Determine the (x, y) coordinate at the center of the cell enclosing the given text.  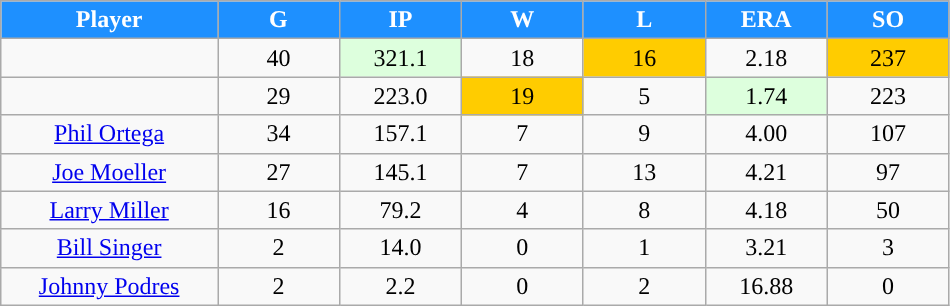
5 (644, 96)
ERA (766, 20)
50 (888, 210)
SO (888, 20)
13 (644, 172)
4 (522, 210)
Player (110, 20)
18 (522, 58)
4.00 (766, 134)
W (522, 20)
157.1 (400, 134)
IP (400, 20)
107 (888, 134)
79.2 (400, 210)
40 (279, 58)
223 (888, 96)
G (279, 20)
97 (888, 172)
Bill Singer (110, 248)
16.88 (766, 286)
27 (279, 172)
Joe Moeller (110, 172)
Larry Miller (110, 210)
14.0 (400, 248)
3 (888, 248)
321.1 (400, 58)
Johnny Podres (110, 286)
9 (644, 134)
L (644, 20)
1 (644, 248)
34 (279, 134)
3.21 (766, 248)
4.18 (766, 210)
2.2 (400, 286)
29 (279, 96)
1.74 (766, 96)
145.1 (400, 172)
2.18 (766, 58)
223.0 (400, 96)
237 (888, 58)
19 (522, 96)
Phil Ortega (110, 134)
8 (644, 210)
4.21 (766, 172)
